Provide the (X, Y) coordinate of the cell's center where the given text is located.  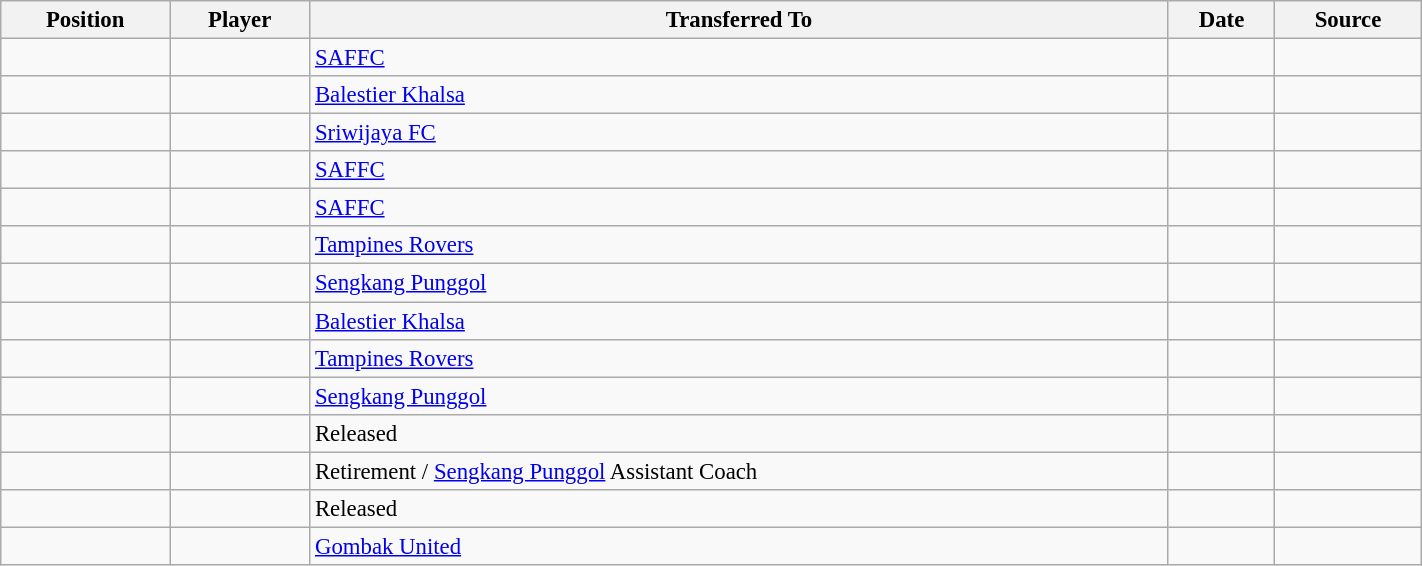
Retirement / Sengkang Punggol Assistant Coach (740, 471)
Sriwijaya FC (740, 133)
Position (86, 20)
Player (240, 20)
Source (1348, 20)
Gombak United (740, 546)
Transferred To (740, 20)
Date (1221, 20)
